Return the [X, Y] coordinate for the center point of the cell that contains the specified text.  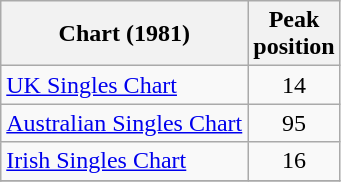
95 [294, 123]
16 [294, 161]
14 [294, 85]
Irish Singles Chart [124, 161]
Australian Singles Chart [124, 123]
Peakposition [294, 34]
Chart (1981) [124, 34]
UK Singles Chart [124, 85]
